Return [X, Y] of the center of cell containing provided text 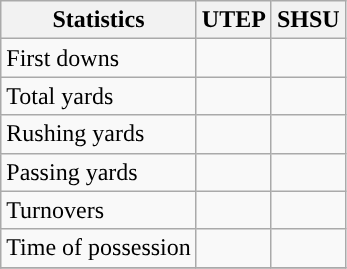
UTEP [234, 20]
SHSU [308, 20]
Total yards [99, 96]
Rushing yards [99, 134]
First downs [99, 58]
Time of possession [99, 248]
Passing yards [99, 172]
Statistics [99, 20]
Turnovers [99, 210]
